Search for the cell housing the specified text and yield its (X, Y) center coordinate. 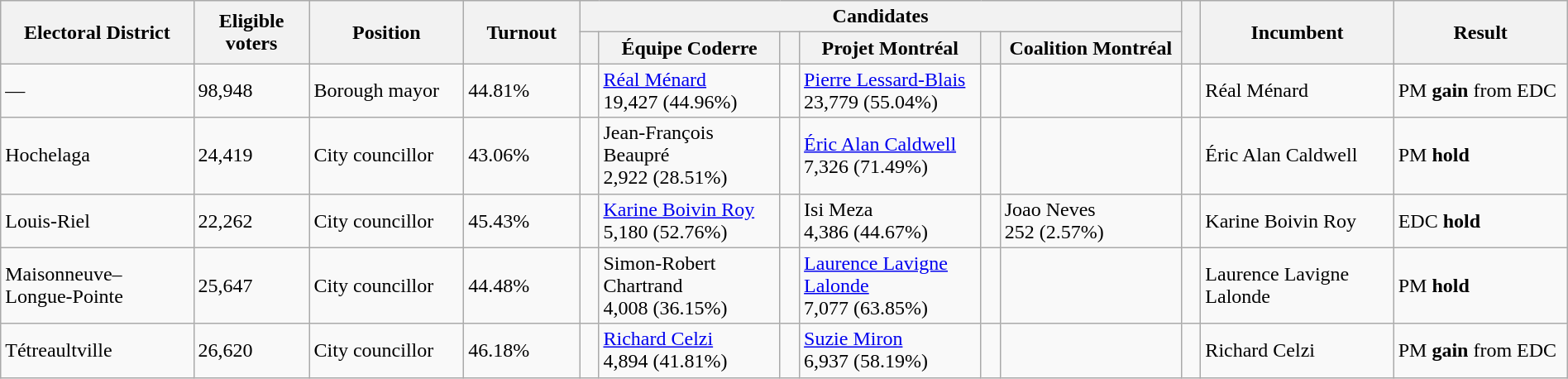
45.43% (522, 220)
Isi Meza 4,386 (44.67%) (890, 220)
Pierre Lessard-Blais 23,779 (55.04%) (890, 91)
Laurence Lavigne Lalonde (1297, 285)
Position (387, 32)
Richard Celzi 4,894 (41.81%) (690, 351)
EDC hold (1480, 220)
Jean-François Beaupré 2,922 (28.51%) (690, 156)
44.48% (522, 285)
Candidates (881, 17)
Simon-Robert Chartrand 4,008 (36.15%) (690, 285)
Suzie Miron 6,937 (58.19%) (890, 351)
46.18% (522, 351)
Karine Boivin Roy 5,180 (52.76%) (690, 220)
Éric Alan Caldwell 7,326 (71.49%) (890, 156)
Electoral District (98, 32)
Louis-Riel (98, 220)
Eligible voters (251, 32)
98,948 (251, 91)
— (98, 91)
Réal Ménard 19,427 (44.96%) (690, 91)
Laurence Lavigne Lalonde 7,077 (63.85%) (890, 285)
Réal Ménard (1297, 91)
Maisonneuve–Longue-Pointe (98, 285)
Turnout (522, 32)
Borough mayor (387, 91)
24,419 (251, 156)
Incumbent (1297, 32)
Joao Neves 252 (2.57%) (1090, 220)
44.81% (522, 91)
22,262 (251, 220)
25,647 (251, 285)
Karine Boivin Roy (1297, 220)
Hochelaga (98, 156)
Équipe Coderre (690, 48)
Projet Montréal (890, 48)
43.06% (522, 156)
Richard Celzi (1297, 351)
Coalition Montréal (1090, 48)
Éric Alan Caldwell (1297, 156)
26,620 (251, 351)
Tétreaultville (98, 351)
Result (1480, 32)
